Pinpoint the cell where the given text exists, returning its (x, y) midpoint coordinate. 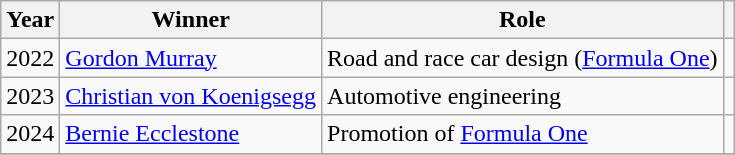
Automotive engineering (523, 96)
Role (523, 20)
2023 (30, 96)
Winner (191, 20)
Gordon Murray (191, 58)
Road and race car design (Formula One) (523, 58)
Bernie Ecclestone (191, 134)
Christian von Koenigsegg (191, 96)
2022 (30, 58)
2024 (30, 134)
Year (30, 20)
Promotion of Formula One (523, 134)
